Find where the given text appears and provide that cell's center as (x, y) coordinate. 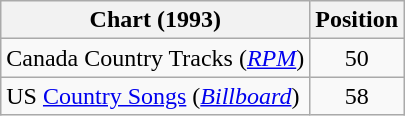
50 (357, 58)
US Country Songs (Billboard) (156, 96)
58 (357, 96)
Position (357, 20)
Chart (1993) (156, 20)
Canada Country Tracks (RPM) (156, 58)
